Extract the (X, Y) coordinate from the center of the cell holding the provided text.  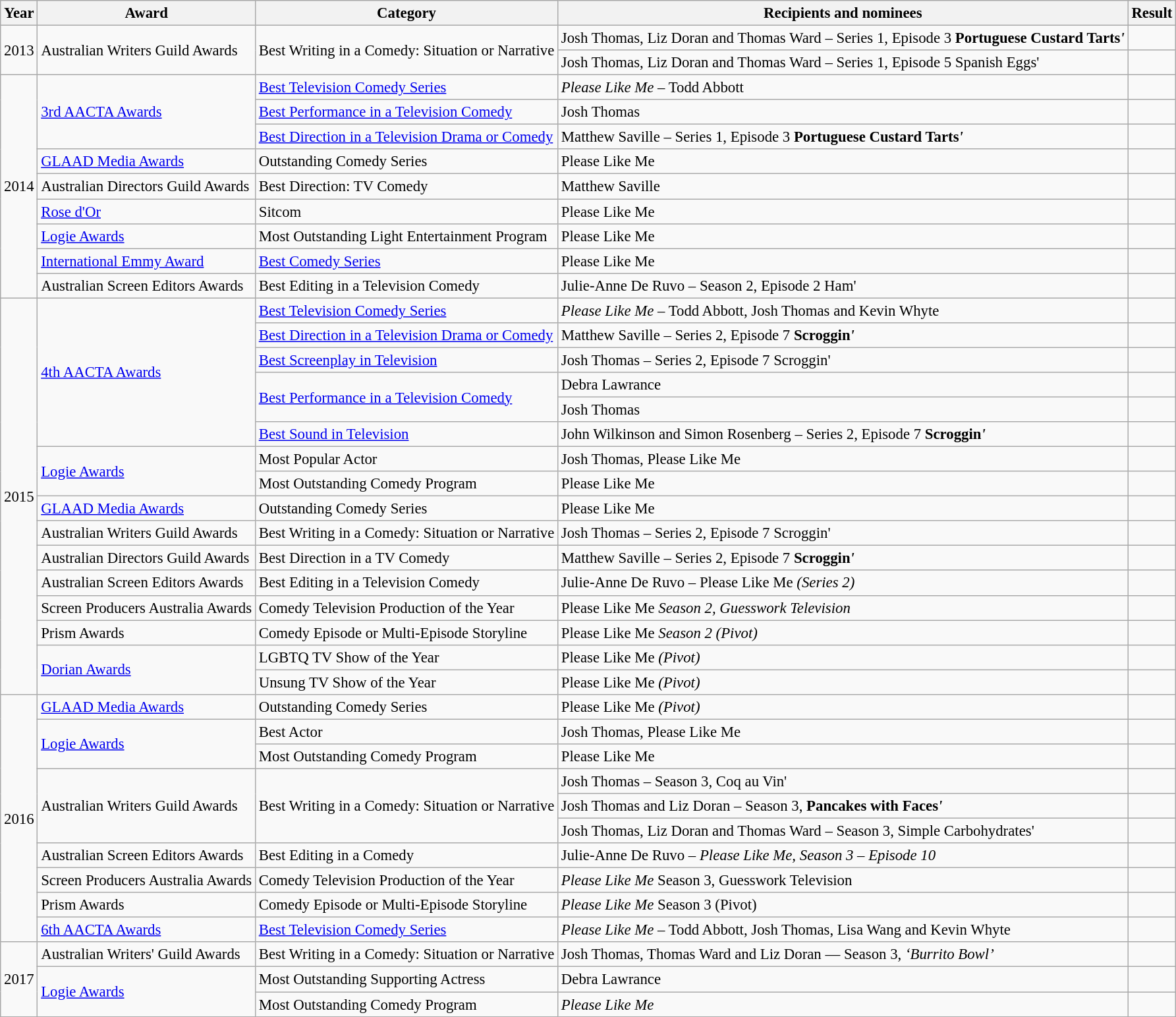
Please Like Me – Todd Abbott, Josh Thomas and Kevin Whyte (843, 310)
Julie-Anne De Ruvo – Please Like Me, Season 3 – Episode 10 (843, 856)
Please Like Me – Todd Abbott (843, 88)
Rose d'Or (146, 212)
Award (146, 13)
Most Popular Actor (406, 459)
John Wilkinson and Simon Rosenberg – Series 2, Episode 7 Scroggin' (843, 434)
2014 (19, 187)
Best Screenplay in Television (406, 360)
Best Editing in a Comedy (406, 856)
2016 (19, 819)
Matthew Saville – Series 1, Episode 3 Portuguese Custard Tarts' (843, 137)
Julie-Anne De Ruvo – Please Like Me (Series 2) (843, 583)
Josh Thomas, Liz Doran and Thomas Ward – Season 3, Simple Carbohydrates' (843, 831)
LGBTQ TV Show of the Year (406, 657)
Most Outstanding Supporting Actress (406, 979)
Sitcom (406, 212)
Please Like Me – Todd Abbott, Josh Thomas, Lisa Wang and Kevin Whyte (843, 930)
Australian Writers' Guild Awards (146, 955)
3rd AACTA Awards (146, 112)
Please Like Me Season 2, Guesswork Television (843, 608)
Julie-Anne De Ruvo – Season 2, Episode 2 Ham' (843, 285)
International Emmy Award (146, 261)
2017 (19, 979)
Result (1152, 13)
4th AACTA Awards (146, 372)
Best Actor (406, 732)
Category (406, 13)
Most Outstanding Light Entertainment Program (406, 236)
2015 (19, 496)
Please Like Me Season 3, Guesswork Television (843, 881)
Best Direction: TV Comedy (406, 187)
6th AACTA Awards (146, 930)
Please Like Me Season 3 (Pivot) (843, 905)
Josh Thomas – Season 3, Coq au Vin' (843, 781)
Josh Thomas, Thomas Ward and Liz Doran — Season 3, ‘Burrito Bowl’ (843, 955)
Best Direction in a TV Comedy (406, 558)
Recipients and nominees (843, 13)
Dorian Awards (146, 670)
Josh Thomas and Liz Doran – Season 3, Pancakes with Faces' (843, 806)
Please Like Me Season 2 (Pivot) (843, 633)
Unsung TV Show of the Year (406, 682)
Matthew Saville (843, 187)
Year (19, 13)
Josh Thomas, Liz Doran and Thomas Ward – Series 1, Episode 3 Portuguese Custard Tarts' (843, 38)
Best Comedy Series (406, 261)
2013 (19, 50)
Best Sound in Television (406, 434)
Josh Thomas, Liz Doran and Thomas Ward – Series 1, Episode 5 Spanish Eggs' (843, 63)
